Return (x, y) of the center of cell containing provided text 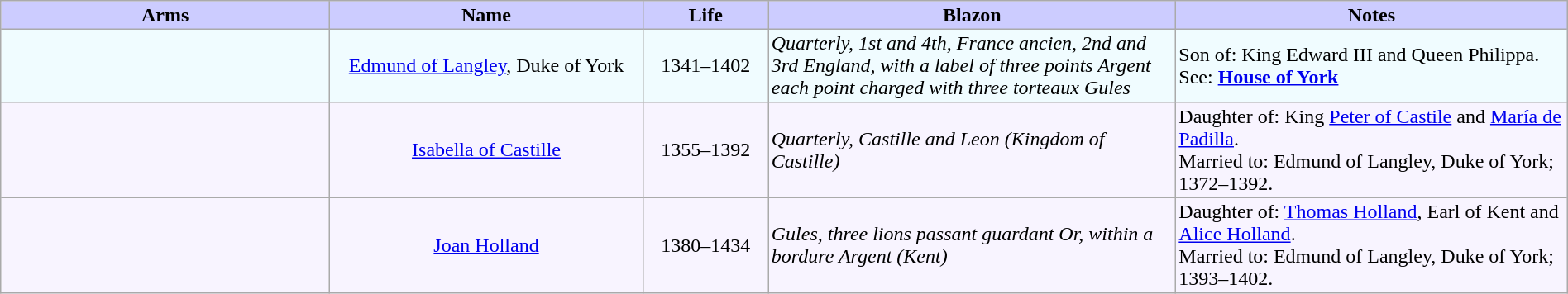
Life (705, 15)
Daughter of: King Peter of Castile and María de Padilla.Married to: Edmund of Langley, Duke of York; 1372–1392. (1372, 150)
Son of: King Edward III and Queen Philippa.See: House of York (1372, 65)
Daughter of: Thomas Holland, Earl of Kent and Alice Holland.Married to: Edmund of Langley, Duke of York; 1393–1402. (1372, 245)
1355–1392 (705, 150)
Edmund of Langley, Duke of York (486, 65)
Joan Holland (486, 245)
Isabella of Castille (486, 150)
Gules, three lions passant guardant Or, within a bordure Argent (Kent) (973, 245)
1380–1434 (705, 245)
Name (486, 15)
Quarterly, 1st and 4th, France ancien, 2nd and 3rd England, with a label of three points Argent each point charged with three torteaux Gules (973, 65)
1341–1402 (705, 65)
Blazon (973, 15)
Notes (1372, 15)
Arms (165, 15)
Quarterly, Castille and Leon (Kingdom of Castille) (973, 150)
